Capture the cell that displays the provided text and extract its [x, y] central coordinate. 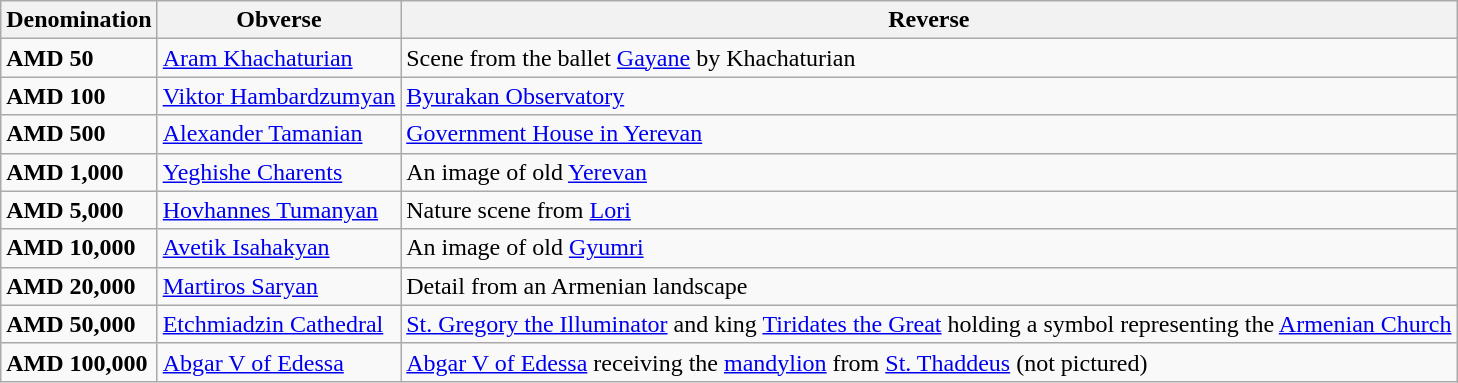
Byurakan Observatory [929, 96]
An image of old Gyumri [929, 248]
Yeghishe Charents [279, 172]
St. Gregory the Illuminator and king Tiridates the Great holding a symbol representing the Armenian Church [929, 324]
AMD 5,000 [79, 210]
Nature scene from Lori [929, 210]
Obverse [279, 20]
Reverse [929, 20]
Martiros Saryan [279, 286]
Detail from an Armenian landscape [929, 286]
Alexander Tamanian [279, 134]
AMD 1,000 [79, 172]
Hovhannes Tumanyan [279, 210]
Abgar V of Edessa receiving the mandylion from St. Thaddeus (not pictured) [929, 362]
AMD 50,000 [79, 324]
An image of old Yerevan [929, 172]
Scene from the ballet Gayane by Khachaturian [929, 58]
Government House in Yerevan [929, 134]
AMD 20,000 [79, 286]
AMD 50 [79, 58]
AMD 500 [79, 134]
Avetik Isahakyan [279, 248]
Abgar V of Edessa [279, 362]
Viktor Hambardzumyan [279, 96]
Denomination [79, 20]
AMD 100,000 [79, 362]
Aram Khachaturian [279, 58]
AMD 100 [79, 96]
Etchmiadzin Cathedral [279, 324]
AMD 10,000 [79, 248]
